Locate the cell with the specified text and output its (x, y) center coordinate. 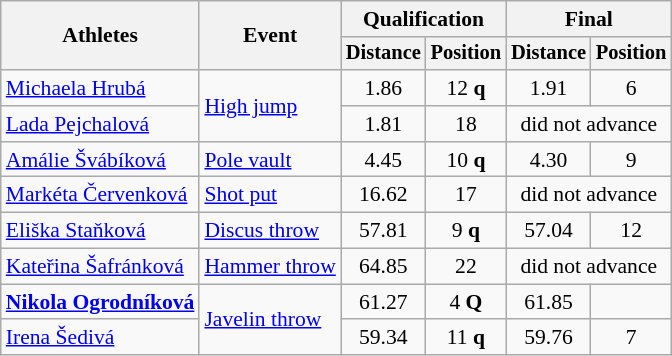
12 (631, 231)
1.91 (548, 88)
Shot put (270, 195)
12 q (466, 88)
57.81 (384, 231)
9 (631, 160)
4.45 (384, 160)
7 (631, 338)
17 (466, 195)
22 (466, 267)
Amálie Švábíková (100, 160)
Qualification (424, 19)
High jump (270, 106)
6 (631, 88)
4.30 (548, 160)
1.86 (384, 88)
Markéta Červenková (100, 195)
Pole vault (270, 160)
Eliška Staňková (100, 231)
Athletes (100, 36)
1.81 (384, 124)
61.85 (548, 302)
Lada Pejchalová (100, 124)
Hammer throw (270, 267)
Discus throw (270, 231)
Javelin throw (270, 320)
Michaela Hrubá (100, 88)
59.34 (384, 338)
10 q (466, 160)
57.04 (548, 231)
Event (270, 36)
11 q (466, 338)
18 (466, 124)
Final (588, 19)
9 q (466, 231)
Nikola Ogrodníková (100, 302)
59.76 (548, 338)
64.85 (384, 267)
Kateřina Šafránková (100, 267)
4 Q (466, 302)
61.27 (384, 302)
16.62 (384, 195)
Irena Šedivá (100, 338)
